For the text-containing cell, return its midpoint in (X, Y) coordinate format. 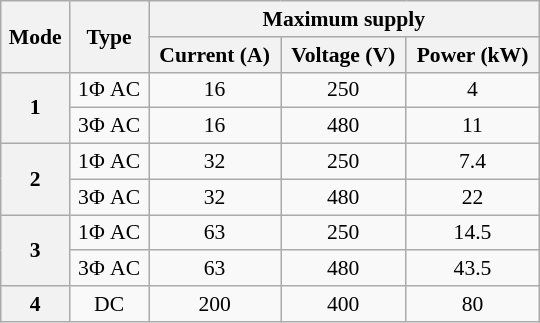
22 (472, 197)
Type (110, 36)
43.5 (472, 269)
Current (A) (215, 55)
400 (344, 304)
2 (36, 180)
7.4 (472, 162)
Maximum supply (344, 19)
80 (472, 304)
DC (110, 304)
11 (472, 126)
Power (kW) (472, 55)
14.5 (472, 233)
1 (36, 108)
Voltage (V) (344, 55)
3 (36, 250)
200 (215, 304)
Mode (36, 36)
